Return [X, Y] of the center of cell containing provided text 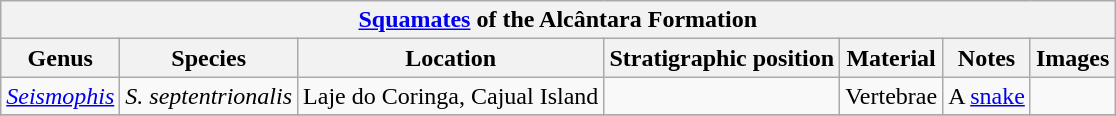
Stratigraphic position [722, 58]
S. septentrionalis [209, 96]
Images [1072, 58]
Notes [987, 58]
Laje do Coringa, Cajual Island [451, 96]
Location [451, 58]
Species [209, 58]
Seismophis [60, 96]
Genus [60, 58]
A snake [987, 96]
Material [892, 58]
Squamates of the Alcântara Formation [558, 20]
Vertebrae [892, 96]
